Find where the given text appears and provide that cell's center as [X, Y] coordinate. 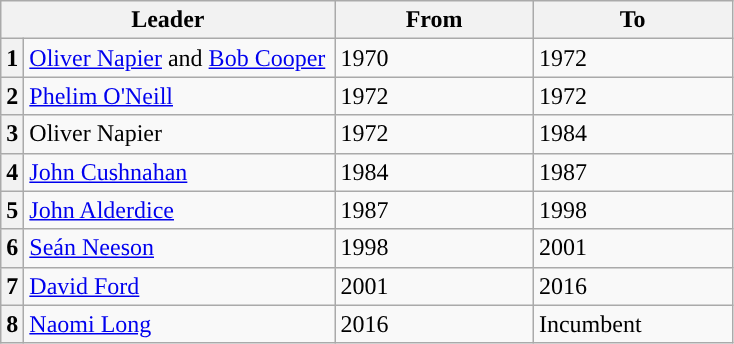
Incumbent [632, 324]
2 [12, 96]
Naomi Long [180, 324]
1970 [434, 58]
7 [12, 286]
5 [12, 210]
Seán Neeson [180, 248]
6 [12, 248]
1 [12, 58]
John Cushnahan [180, 172]
4 [12, 172]
From [434, 20]
8 [12, 324]
David Ford [180, 286]
Leader [168, 20]
Phelim O'Neill [180, 96]
Oliver Napier and Bob Cooper [180, 58]
3 [12, 134]
Oliver Napier [180, 134]
To [632, 20]
John Alderdice [180, 210]
